Provide the [x, y] coordinate of the cell's center where the given text is located.  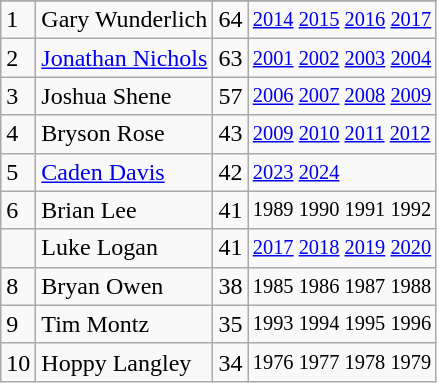
4 [18, 134]
8 [18, 286]
9 [18, 324]
2009 2010 2011 2012 [342, 134]
Caden Davis [124, 172]
Bryson Rose [124, 134]
Bryan Owen [124, 286]
5 [18, 172]
6 [18, 210]
1989 1990 1991 1992 [342, 210]
Tim Montz [124, 324]
1993 1994 1995 1996 [342, 324]
Jonathan Nichols [124, 58]
Joshua Shene [124, 96]
43 [230, 134]
64 [230, 20]
10 [18, 362]
57 [230, 96]
2023 2024 [342, 172]
2001 2002 2003 2004 [342, 58]
34 [230, 362]
63 [230, 58]
Gary Wunderlich [124, 20]
2014 2015 2016 2017 [342, 20]
1 [18, 20]
Hoppy Langley [124, 362]
35 [230, 324]
1976 1977 1978 1979 [342, 362]
3 [18, 96]
42 [230, 172]
Luke Logan [124, 248]
2006 2007 2008 2009 [342, 96]
1985 1986 1987 1988 [342, 286]
38 [230, 286]
2 [18, 58]
2017 2018 2019 2020 [342, 248]
Brian Lee [124, 210]
